Scan for the cell matching the given text and deliver its [X, Y] coordinate at center. 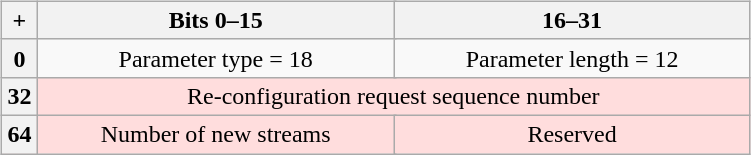
32 [20, 96]
16–31 [572, 20]
0 [20, 58]
64 [20, 134]
Reserved [572, 134]
Re-configuration request sequence number [394, 96]
Parameter length = 12 [572, 58]
Bits 0–15 [216, 20]
Parameter type = 18 [216, 58]
Number of new streams [216, 134]
+ [20, 20]
